Capture the cell that displays the provided text and extract its (x, y) central coordinate. 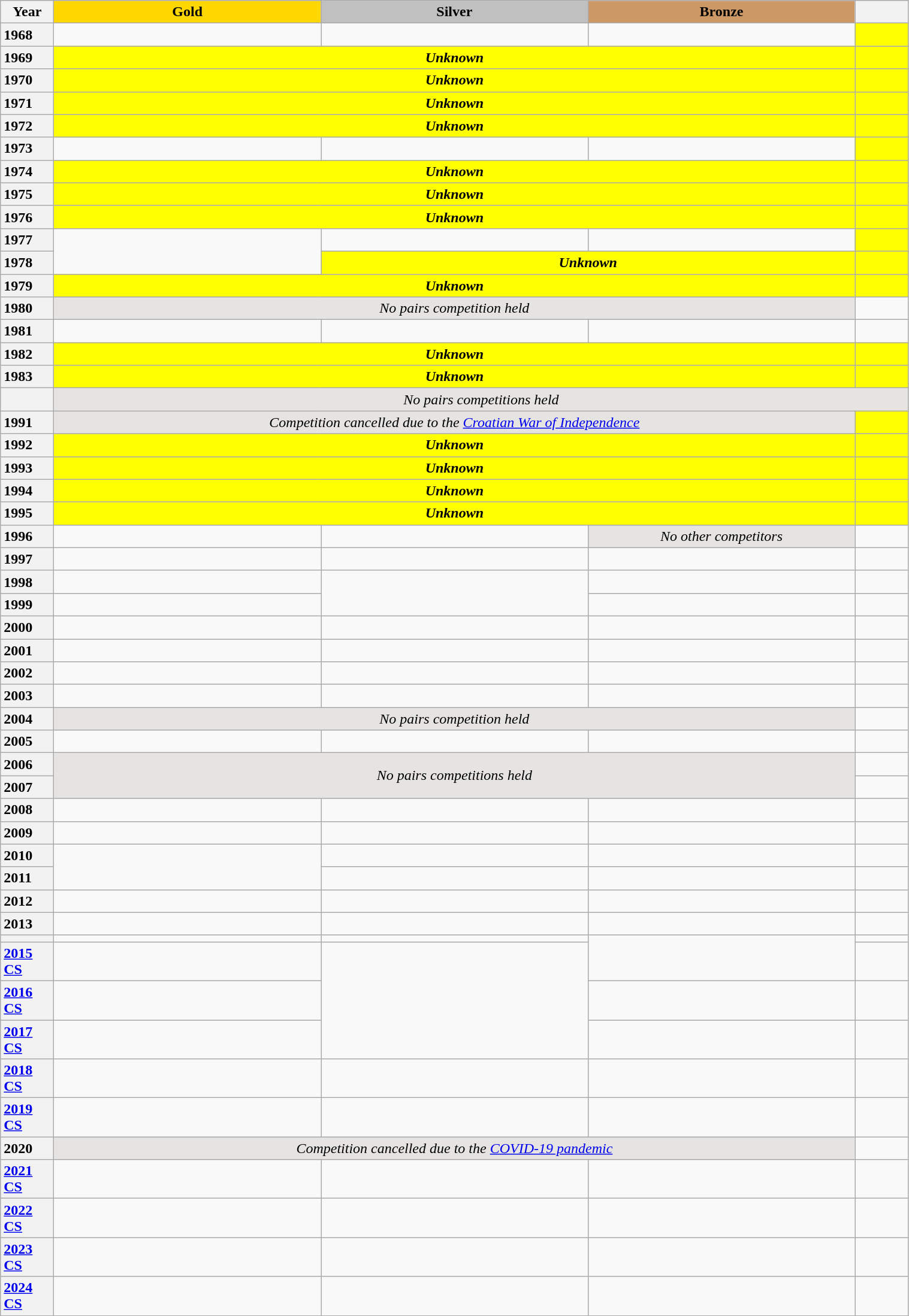
Silver (455, 12)
2018 CS (28, 1078)
1982 (28, 354)
1978 (28, 262)
Competition cancelled due to the COVID-19 pandemic (454, 1148)
Year (28, 12)
2000 (28, 627)
1998 (28, 582)
Gold (188, 12)
1991 (28, 422)
2002 (28, 673)
2007 (28, 787)
1995 (28, 513)
2005 (28, 742)
2006 (28, 764)
Competition cancelled due to the Croatian War of Independence (454, 422)
1997 (28, 559)
1993 (28, 468)
1971 (28, 103)
2004 (28, 719)
1977 (28, 240)
2012 (28, 901)
2024 CS (28, 1296)
1999 (28, 604)
1969 (28, 58)
2017 CS (28, 1039)
1992 (28, 445)
1975 (28, 194)
2001 (28, 650)
2011 (28, 878)
2020 (28, 1148)
2019 CS (28, 1118)
1970 (28, 80)
1979 (28, 286)
Bronze (721, 12)
2013 (28, 924)
1973 (28, 149)
1972 (28, 126)
1981 (28, 331)
No other competitors (721, 536)
2016 CS (28, 1000)
2022 CS (28, 1218)
2008 (28, 810)
2009 (28, 833)
1983 (28, 377)
1994 (28, 491)
2021 CS (28, 1179)
2003 (28, 696)
1974 (28, 171)
2015 CS (28, 961)
1996 (28, 536)
1980 (28, 308)
1968 (28, 35)
2010 (28, 855)
1976 (28, 217)
2023 CS (28, 1257)
